Detect which cell encompasses the target text, then output its (X, Y) center coordinate. 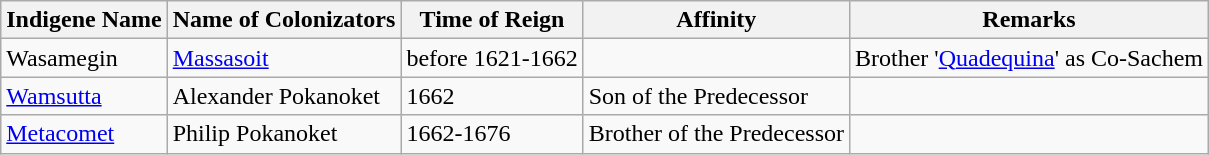
Philip Pokanoket (284, 134)
before 1621-1662 (492, 58)
Remarks (1030, 20)
Son of the Predecessor (716, 96)
Time of Reign (492, 20)
Wamsutta (84, 96)
Wasamegin (84, 58)
Alexander Pokanoket (284, 96)
Brother 'Quadequina' as Co-Sachem (1030, 58)
Metacomet (84, 134)
1662-1676 (492, 134)
Name of Colonizators (284, 20)
Affinity (716, 20)
Indigene Name (84, 20)
Massasoit (284, 58)
Brother of the Predecessor (716, 134)
1662 (492, 96)
